Pinpoint the cell where the given text exists, returning its (X, Y) midpoint coordinate. 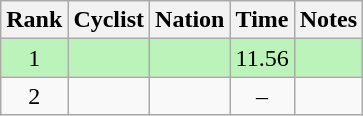
Rank (34, 20)
1 (34, 58)
11.56 (262, 58)
Cyclist (109, 20)
– (262, 96)
2 (34, 96)
Nation (190, 20)
Time (262, 20)
Notes (328, 20)
